Return the [x, y] coordinate for the center point of the cell that contains the specified text.  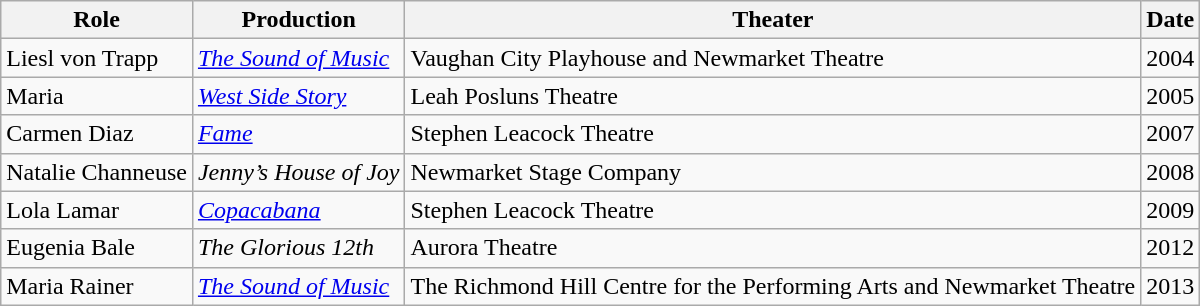
Maria Rainer [97, 286]
2004 [1170, 58]
Production [298, 20]
Liesl von Trapp [97, 58]
Eugenia Bale [97, 248]
Natalie Channeuse [97, 172]
Date [1170, 20]
2009 [1170, 210]
Copacabana [298, 210]
Fame [298, 134]
Jenny’s House of Joy [298, 172]
Vaughan City Playhouse and Newmarket Theatre [773, 58]
2005 [1170, 96]
The Richmond Hill Centre for the Performing Arts and Newmarket Theatre [773, 286]
The Glorious 12th [298, 248]
Aurora Theatre [773, 248]
Leah Posluns Theatre [773, 96]
Theater [773, 20]
Maria [97, 96]
2013 [1170, 286]
Lola Lamar [97, 210]
Role [97, 20]
Newmarket Stage Company [773, 172]
2007 [1170, 134]
West Side Story [298, 96]
Carmen Diaz [97, 134]
2008 [1170, 172]
2012 [1170, 248]
